Pinpoint the cell where the given text exists, returning its [X, Y] midpoint coordinate. 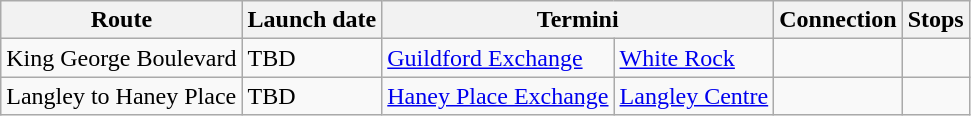
Langley Centre [694, 96]
White Rock [694, 58]
Langley to Haney Place [122, 96]
Stops [936, 20]
Guildford Exchange [498, 58]
Connection [838, 20]
King George Boulevard [122, 58]
Route [122, 20]
Termini [578, 20]
Haney Place Exchange [498, 96]
Launch date [312, 20]
